Provide the (X, Y) coordinate of the cell's center where the given text is located.  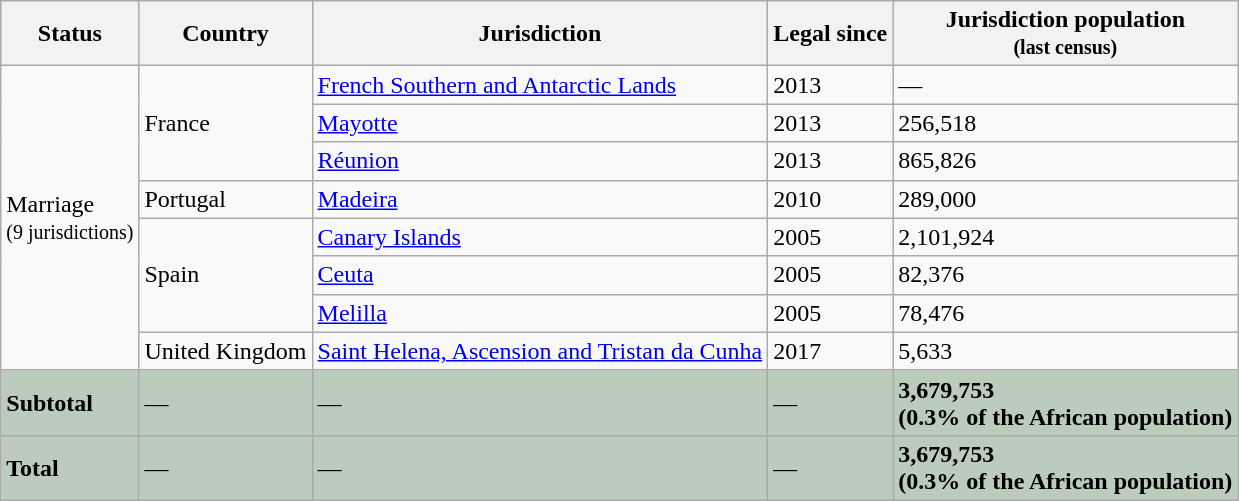
Spain (226, 275)
Canary Islands (540, 237)
France (226, 123)
Réunion (540, 161)
French Southern and Antarctic Lands (540, 85)
Mayotte (540, 123)
2,101,924 (1066, 237)
2017 (830, 351)
2010 (830, 199)
865,826 (1066, 161)
Country (226, 34)
Portugal (226, 199)
Subtotal (70, 402)
82,376 (1066, 275)
Marriage (9 jurisdictions) (70, 218)
Ceuta (540, 275)
Status (70, 34)
Madeira (540, 199)
Melilla (540, 313)
78,476 (1066, 313)
United Kingdom (226, 351)
Jurisdiction population(last census) (1066, 34)
Jurisdiction (540, 34)
289,000 (1066, 199)
Legal since (830, 34)
256,518 (1066, 123)
Saint Helena, Ascension and Tristan da Cunha (540, 351)
5,633 (1066, 351)
Total (70, 468)
